Extract the [x, y] coordinate from the center of the cell holding the provided text.  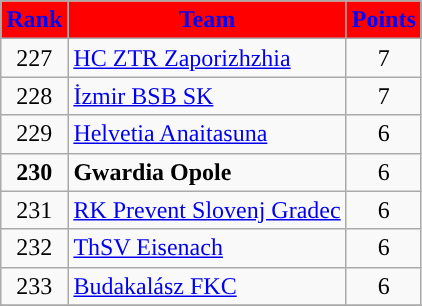
Team [207, 20]
Points [384, 20]
Helvetia Anaitasuna [207, 134]
228 [34, 96]
Gwardia Opole [207, 172]
Rank [34, 20]
ThSV Eisenach [207, 248]
231 [34, 210]
232 [34, 248]
HC ZTR Zaporizhzhia [207, 58]
230 [34, 172]
229 [34, 134]
İzmir BSB SK [207, 96]
RK Prevent Slovenj Gradec [207, 210]
227 [34, 58]
233 [34, 286]
Budakalász FKC [207, 286]
